Identify which cell holds the provided text, then report its (X, Y) central coordinate. 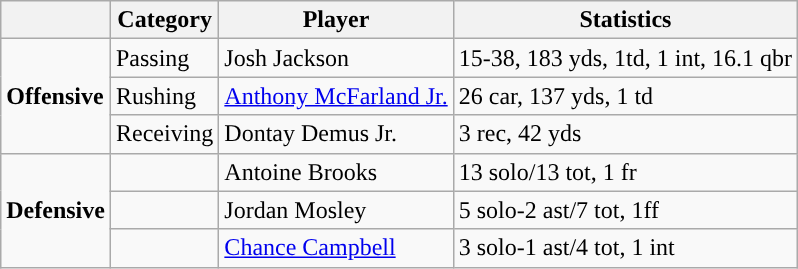
3 solo-1 ast/4 tot, 1 int (625, 248)
13 solo/13 tot, 1 fr (625, 172)
Anthony McFarland Jr. (336, 96)
Josh Jackson (336, 58)
Dontay Demus Jr. (336, 134)
3 rec, 42 yds (625, 134)
26 car, 137 yds, 1 td (625, 96)
15-38, 183 yds, 1td, 1 int, 16.1 qbr (625, 58)
Passing (164, 58)
Rushing (164, 96)
5 solo-2 ast/7 tot, 1ff (625, 210)
Receiving (164, 134)
Defensive (56, 210)
Jordan Mosley (336, 210)
Player (336, 20)
Statistics (625, 20)
Offensive (56, 96)
Antoine Brooks (336, 172)
Category (164, 20)
Chance Campbell (336, 248)
